Pinpoint the cell where the given text exists, returning its [X, Y] midpoint coordinate. 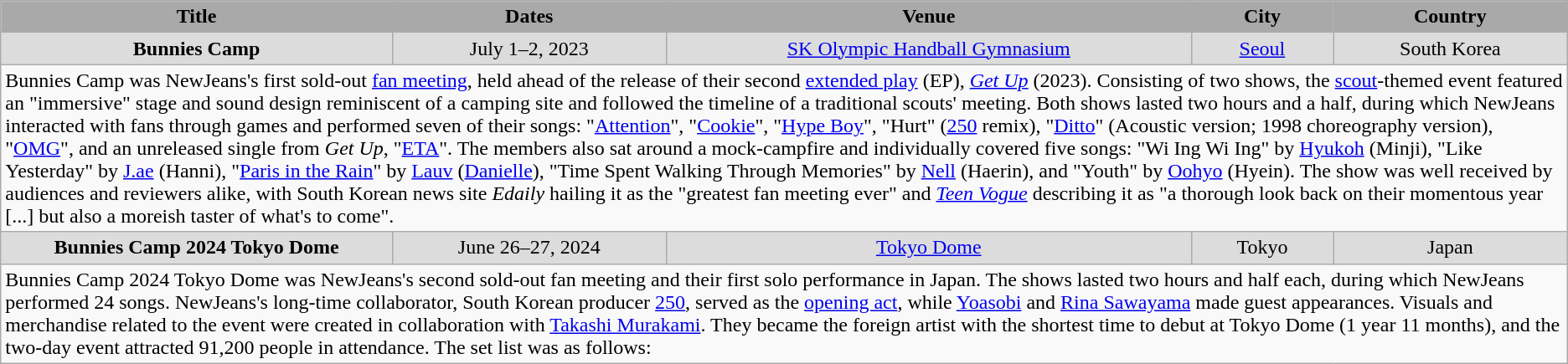
South Korea [1451, 49]
Japan [1451, 248]
Seoul [1261, 49]
Tokyo Dome [928, 248]
June 26–27, 2024 [529, 248]
Tokyo [1261, 248]
July 1–2, 2023 [529, 49]
Venue [928, 17]
Bunnies Camp [197, 49]
City [1261, 17]
SK Olympic Handball Gymnasium [928, 49]
Title [197, 17]
Country [1451, 17]
Dates [529, 17]
Bunnies Camp 2024 Tokyo Dome [197, 248]
